Output the (x, y) coordinate of the center of the cell containing the given text.  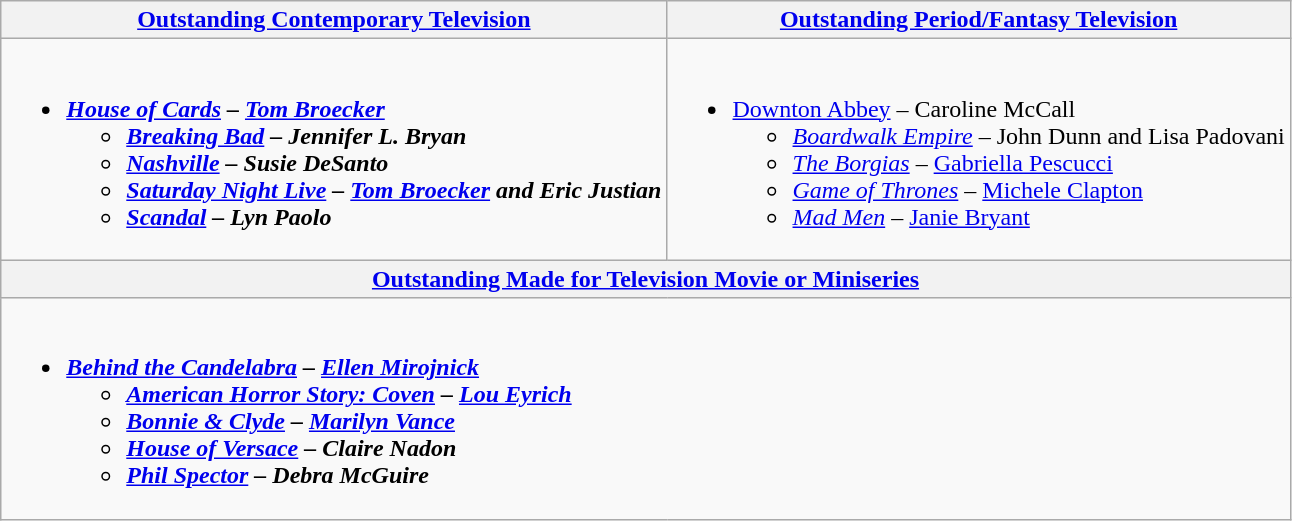
Outstanding Made for Television Movie or Miniseries (646, 279)
Outstanding Period/Fantasy Television (978, 20)
Outstanding Contemporary Television (334, 20)
